From the cell containing the given text, extract its center point as [x, y] coordinate. 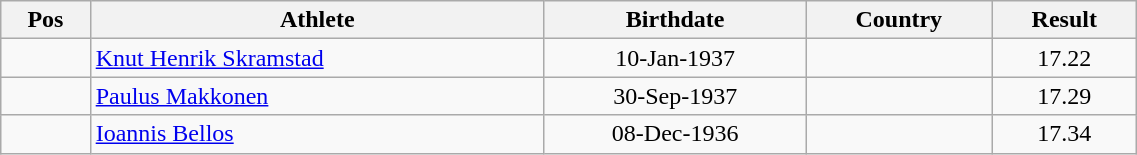
17.34 [1064, 134]
Result [1064, 20]
Knut Henrik Skramstad [317, 58]
17.22 [1064, 58]
Country [899, 20]
Ioannis Bellos [317, 134]
Paulus Makkonen [317, 96]
10-Jan-1937 [675, 58]
08-Dec-1936 [675, 134]
Birthdate [675, 20]
Athlete [317, 20]
Pos [46, 20]
30-Sep-1937 [675, 96]
17.29 [1064, 96]
